Provide the [x, y] coordinate of the cell's center where the given text is located.  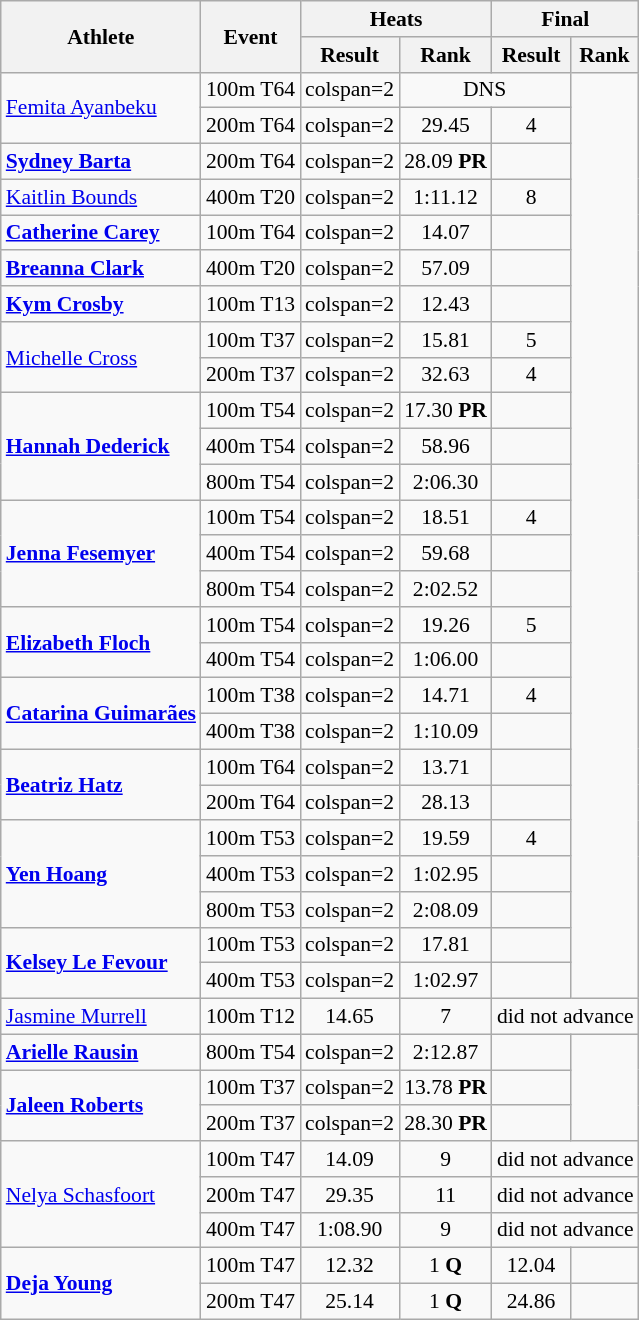
17.30 PR [446, 411]
1:02.95 [446, 874]
Event [250, 36]
2:02.52 [446, 589]
1:10.09 [446, 732]
57.09 [446, 269]
Nelya Schasfoort [101, 1194]
Femita Ayanbeku [101, 108]
24.86 [531, 1302]
Sydney Barta [101, 162]
100m T12 [250, 1017]
DNS [484, 90]
Kym Crosby [101, 304]
14.65 [350, 1017]
13.71 [446, 767]
12.32 [350, 1266]
Arielle Rausin [101, 1052]
Kaitlin Bounds [101, 197]
7 [446, 1017]
59.68 [446, 554]
14.71 [446, 696]
14.07 [446, 233]
29.35 [350, 1195]
Catarina Guimarães [101, 714]
Jaleen Roberts [101, 1106]
12.04 [531, 1266]
100m T38 [250, 696]
28.09 PR [446, 162]
Deja Young [101, 1284]
25.14 [350, 1302]
17.81 [446, 945]
Jasmine Murrell [101, 1017]
400m T47 [250, 1230]
13.78 PR [446, 1088]
Catherine Carey [101, 233]
Breanna Clark [101, 269]
28.30 PR [446, 1124]
Jenna Fesemyer [101, 554]
19.59 [446, 839]
Michelle Cross [101, 358]
Yen Hoang [101, 874]
18.51 [446, 518]
1:08.90 [350, 1230]
Final [566, 19]
19.26 [446, 625]
14.09 [350, 1159]
29.45 [446, 126]
Heats [396, 19]
1:06.00 [446, 660]
2:12.87 [446, 1052]
400m T38 [250, 732]
32.63 [446, 375]
Athlete [101, 36]
28.13 [446, 803]
100m T13 [250, 304]
2:06.30 [446, 482]
11 [446, 1195]
58.96 [446, 447]
Hannah Dederick [101, 446]
1:02.97 [446, 981]
8 [531, 197]
15.81 [446, 340]
Elizabeth Floch [101, 642]
800m T53 [250, 910]
12.43 [446, 304]
2:08.09 [446, 910]
1:11.12 [446, 197]
Kelsey Le Fevour [101, 962]
Beatriz Hatz [101, 784]
